Search for the cell housing the specified text and yield its (X, Y) center coordinate. 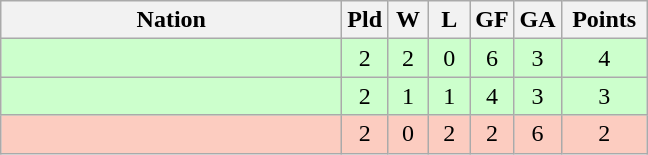
W (408, 20)
Points (604, 20)
Nation (172, 20)
L (450, 20)
GF (492, 20)
Pld (365, 20)
GA (538, 20)
